Return the [X, Y] coordinate for the center point of the cell that contains the specified text.  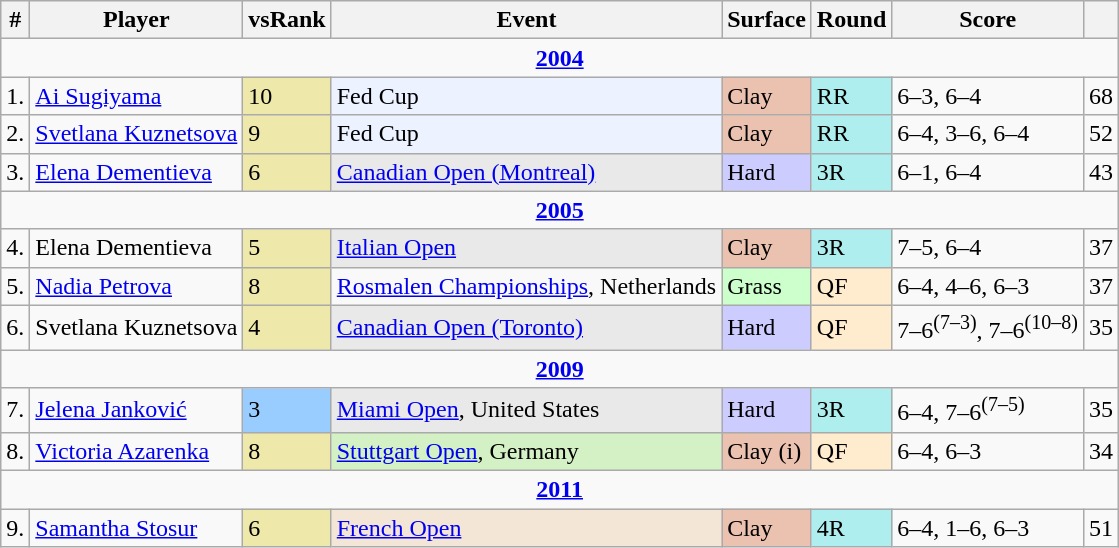
Canadian Open (Montreal) [526, 172]
34 [1100, 451]
6–4, 7–6(7–5) [988, 410]
Canadian Open (Toronto) [526, 328]
6–4, 3–6, 6–4 [988, 134]
Clay (i) [767, 451]
6–4, 1–6, 6–3 [988, 528]
8. [16, 451]
Grass [767, 286]
Rosmalen Championships, Netherlands [526, 286]
Player [136, 20]
vsRank [287, 20]
Italian Open [526, 248]
2011 [560, 489]
French Open [526, 528]
6–4, 6–3 [988, 451]
Jelena Janković [136, 410]
Samantha Stosur [136, 528]
5 [287, 248]
3 [287, 410]
5. [16, 286]
51 [1100, 528]
2. [16, 134]
52 [1100, 134]
Score [988, 20]
Nadia Petrova [136, 286]
10 [287, 96]
2004 [560, 58]
2005 [560, 210]
6. [16, 328]
Event [526, 20]
6–3, 6–4 [988, 96]
4R [851, 528]
6–4, 4–6, 6–3 [988, 286]
3. [16, 172]
Surface [767, 20]
7–5, 6–4 [988, 248]
7. [16, 410]
43 [1100, 172]
Miami Open, United States [526, 410]
7–6(7–3), 7–6(10–8) [988, 328]
9 [287, 134]
Ai Sugiyama [136, 96]
Stuttgart Open, Germany [526, 451]
9. [16, 528]
68 [1100, 96]
1. [16, 96]
Victoria Azarenka [136, 451]
4. [16, 248]
2009 [560, 369]
4 [287, 328]
6–1, 6–4 [988, 172]
Round [851, 20]
# [16, 20]
